Output the (x, y) coordinate of the center of the cell containing the given text.  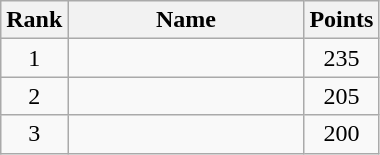
2 (34, 96)
Points (342, 20)
235 (342, 58)
3 (34, 134)
205 (342, 96)
200 (342, 134)
Rank (34, 20)
1 (34, 58)
Name (186, 20)
